For the text-containing cell, return its midpoint in [x, y] coordinate format. 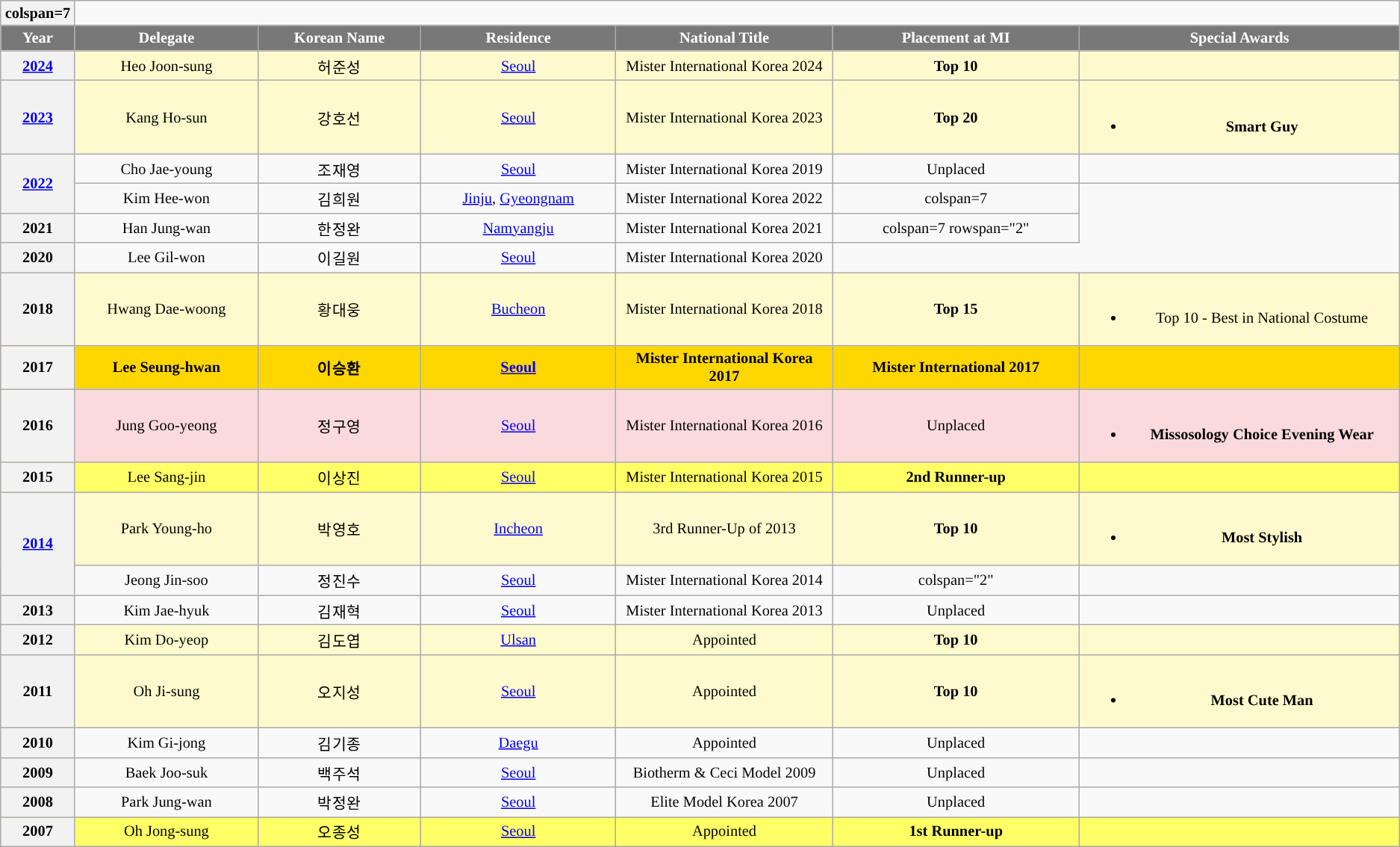
colspan="2" [956, 580]
박영호 [340, 529]
Kim Gi-jong [167, 742]
Mister International Korea 2013 [724, 610]
Heo Joon-sung [167, 66]
Jinju, Gyeongnam [518, 198]
조재영 [340, 169]
Mister International Korea 2022 [724, 198]
Biotherm & Ceci Model 2009 [724, 772]
3rd Runner-Up of 2013 [724, 529]
한정완 [340, 228]
오지성 [340, 691]
Jung Goo-yeong [167, 425]
Special Awards [1239, 38]
Mister International Korea 2015 [724, 477]
2016 [37, 425]
Hwang Dae-woong [167, 308]
김도엽 [340, 639]
Mister International Korea 2019 [724, 169]
Delegate [167, 38]
백주석 [340, 772]
2011 [37, 691]
Lee Seung-hwan [167, 367]
Kang Ho-sun [167, 117]
Kim Hee-won [167, 198]
Mister International Korea 2020 [724, 258]
Oh Ji-sung [167, 691]
Incheon [518, 529]
Top 10 - Best in National Costume [1239, 308]
2024 [37, 66]
허준성 [340, 66]
Oh Jong-sung [167, 831]
2022 [37, 184]
김기종 [340, 742]
Jeong Jin-soo [167, 580]
Park Jung-wan [167, 802]
National Title [724, 38]
Top 15 [956, 308]
Baek Joo-suk [167, 772]
2020 [37, 258]
2013 [37, 610]
2nd Runner-up [956, 477]
정구영 [340, 425]
2008 [37, 802]
강호선 [340, 117]
Mister International Korea 2016 [724, 425]
Han Jung-wan [167, 228]
Mister International Korea 2017 [724, 367]
Smart Guy [1239, 117]
이길원 [340, 258]
Namyangju [518, 228]
Lee Gil-won [167, 258]
2010 [37, 742]
Year [37, 38]
Lee Sang-jin [167, 477]
Mister International Korea 2018 [724, 308]
이승환 [340, 367]
Mister International Korea 2021 [724, 228]
Most Cute Man [1239, 691]
박정완 [340, 802]
김재혁 [340, 610]
2007 [37, 831]
2018 [37, 308]
Kim Do-yeop [167, 639]
Placement at MI [956, 38]
Residence [518, 38]
Park Young-ho [167, 529]
Bucheon [518, 308]
1st Runner-up [956, 831]
Top 20 [956, 117]
colspan=7 rowspan="2" [956, 228]
2023 [37, 117]
Mister International Korea 2014 [724, 580]
Ulsan [518, 639]
2017 [37, 367]
2009 [37, 772]
Mister International 2017 [956, 367]
Most Stylish [1239, 529]
Daegu [518, 742]
Missosology Choice Evening Wear [1239, 425]
이상진 [340, 477]
Cho Jae-young [167, 169]
Korean Name [340, 38]
Mister International Korea 2023 [724, 117]
정진수 [340, 580]
김희원 [340, 198]
Elite Model Korea 2007 [724, 802]
Mister International Korea 2024 [724, 66]
2014 [37, 544]
2012 [37, 639]
2015 [37, 477]
오종성 [340, 831]
2021 [37, 228]
Kim Jae-hyuk [167, 610]
황대웅 [340, 308]
